Return the [X, Y] coordinate for the center point of the cell that contains the specified text.  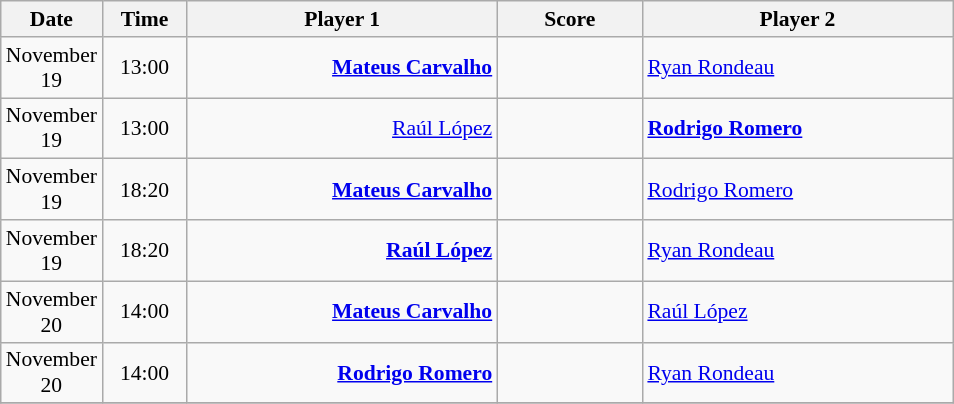
Time [144, 19]
Score [570, 19]
Date [52, 19]
Player 2 [797, 19]
Player 1 [342, 19]
